Extract the [x, y] coordinate from the center of the cell holding the provided text.  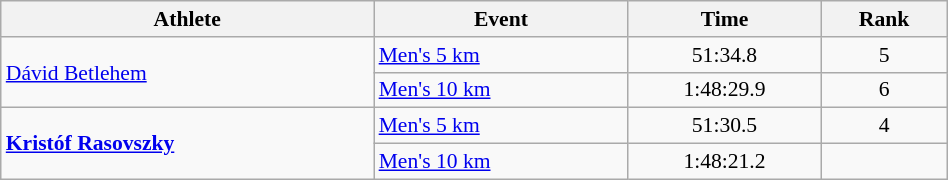
1:48:29.9 [724, 90]
51:34.8 [724, 55]
4 [884, 126]
6 [884, 90]
5 [884, 55]
Event [502, 19]
51:30.5 [724, 126]
1:48:21.2 [724, 162]
Rank [884, 19]
Kristóf Rasovszky [188, 144]
Athlete [188, 19]
Time [724, 19]
Dávid Betlehem [188, 72]
